Return the (X, Y) coordinate for the center point of the cell that contains the specified text.  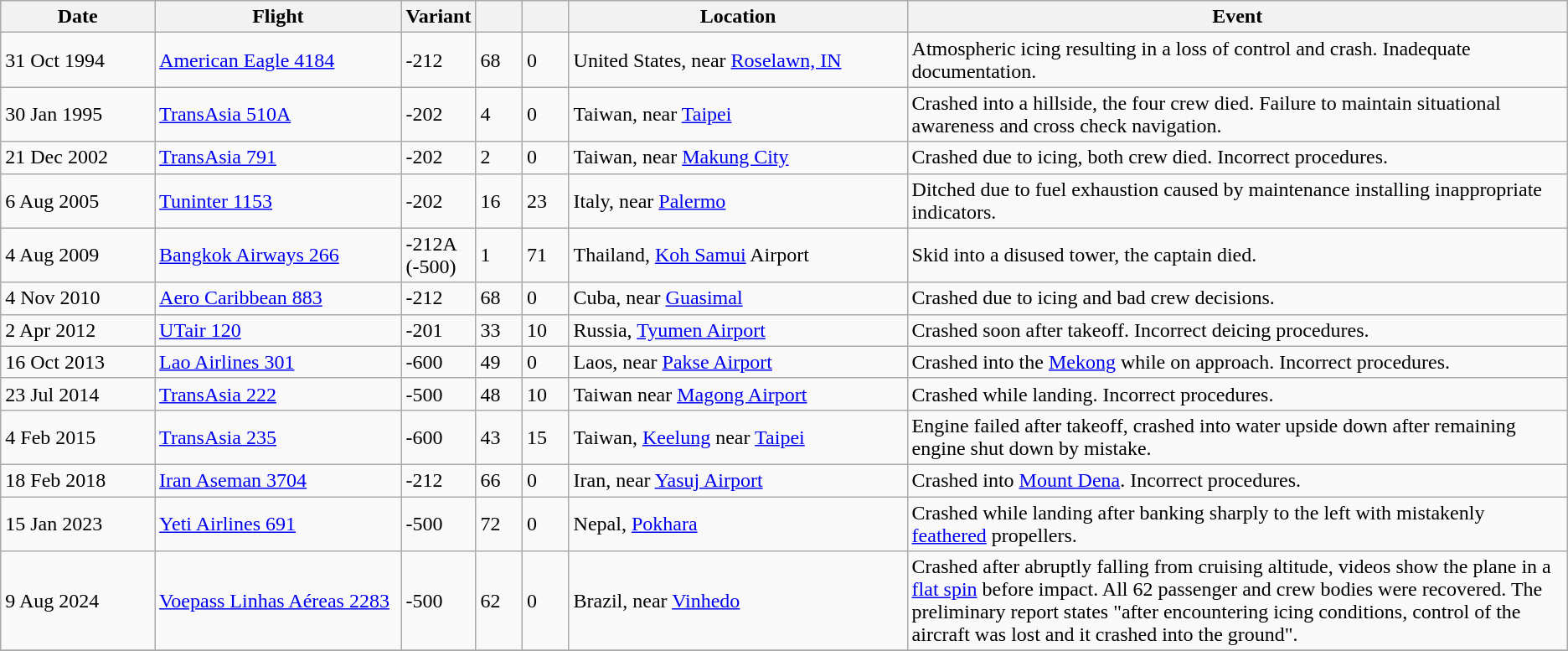
Crashed due to icing and bad crew decisions. (1237, 298)
Ditched due to fuel exhaustion caused by maintenance installing inappropriate indicators. (1237, 201)
66 (499, 480)
30 Jan 1995 (78, 114)
6 Aug 2005 (78, 201)
Crashed soon after takeoff. Incorrect deicing procedures. (1237, 330)
Russia, Tyumen Airport (738, 330)
72 (499, 523)
Cuba, near Guasimal (738, 298)
Taiwan, near Taipei (738, 114)
Crashed due to icing, both crew died. Incorrect procedures. (1237, 158)
TransAsia 235 (278, 437)
Yeti Airlines 691 (278, 523)
Crashed while landing. Incorrect procedures. (1237, 394)
TransAsia 222 (278, 394)
Thailand, Koh Samui Airport (738, 255)
4 Aug 2009 (78, 255)
Iran Aseman 3704 (278, 480)
15 (546, 437)
Date (78, 17)
American Eagle 4184 (278, 60)
TransAsia 510A (278, 114)
62 (499, 602)
Engine failed after takeoff, crashed into water upside down after remaining engine shut down by mistake. (1237, 437)
UTair 120 (278, 330)
Crashed into a hillside, the four crew died. Failure to maintain situational awareness and cross check navigation. (1237, 114)
16 (499, 201)
Flight (278, 17)
Taiwan, near Makung City (738, 158)
-212A (-500) (439, 255)
Crashed into Mount Dena. Incorrect procedures. (1237, 480)
4 Nov 2010 (78, 298)
Atmospheric icing resulting in a loss of control and crash. Inadequate documentation. (1237, 60)
Italy, near Palermo (738, 201)
71 (546, 255)
Brazil, near Vinhedo (738, 602)
-201 (439, 330)
Aero Caribbean 883 (278, 298)
Iran, near Yasuj Airport (738, 480)
Variant (439, 17)
2 Apr 2012 (78, 330)
Bangkok Airways 266 (278, 255)
Laos, near Pakse Airport (738, 362)
18 Feb 2018 (78, 480)
9 Aug 2024 (78, 602)
Voepass Linhas Aéreas 2283 (278, 602)
33 (499, 330)
Nepal, Pokhara (738, 523)
4 (499, 114)
48 (499, 394)
TransAsia 791 (278, 158)
Tuninter 1153 (278, 201)
Lao Airlines 301 (278, 362)
1 (499, 255)
Event (1237, 17)
Skid into a disused tower, the captain died. (1237, 255)
Taiwan near Magong Airport (738, 394)
15 Jan 2023 (78, 523)
2 (499, 158)
Crashed into the Mekong while on approach. Incorrect procedures. (1237, 362)
16 Oct 2013 (78, 362)
Location (738, 17)
21 Dec 2002 (78, 158)
23 Jul 2014 (78, 394)
4 Feb 2015 (78, 437)
43 (499, 437)
23 (546, 201)
31 Oct 1994 (78, 60)
Crashed while landing after banking sharply to the left with mistakenly feathered propellers. (1237, 523)
Taiwan, Keelung near Taipei (738, 437)
United States, near Roselawn, IN (738, 60)
49 (499, 362)
